Detect which cell encompasses the target text, then output its [X, Y] center coordinate. 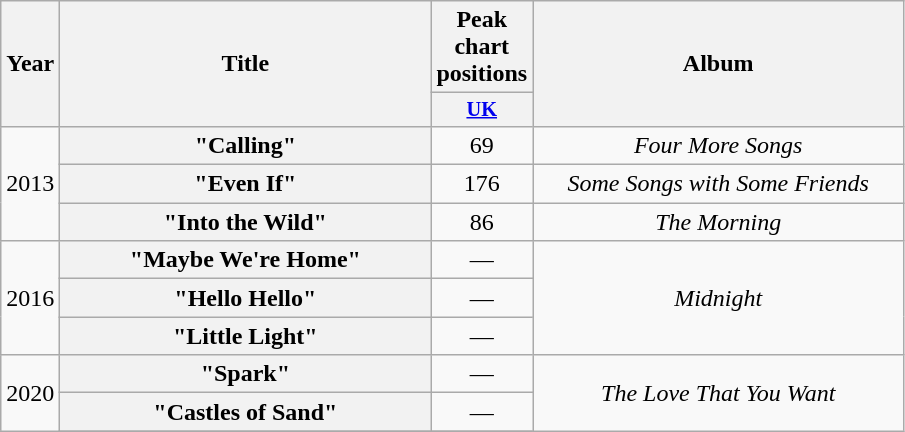
Some Songs with Some Friends [718, 184]
The Morning [718, 222]
"Calling" [246, 145]
"Even If" [246, 184]
Four More Songs [718, 145]
"Castles of Sand" [246, 412]
176 [482, 184]
Midnight [718, 298]
"Spark" [246, 374]
86 [482, 222]
Peak chart positions [482, 47]
"Into the Wild" [246, 222]
Album [718, 64]
The Love That You Want [718, 393]
2020 [30, 393]
69 [482, 145]
Year [30, 64]
2016 [30, 298]
UK [482, 110]
Title [246, 64]
"Little Light" [246, 336]
"Hello Hello" [246, 298]
2013 [30, 183]
"Maybe We're Home" [246, 260]
